Identify which cell holds the provided text, then report its (x, y) central coordinate. 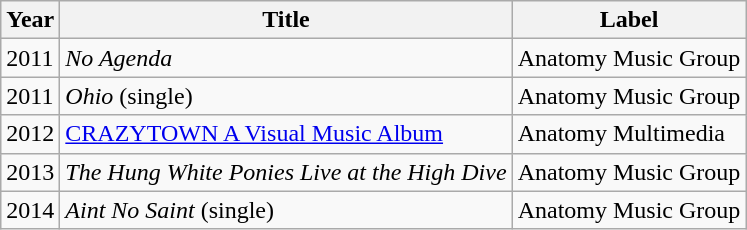
No Agenda (286, 58)
Ohio (single) (286, 96)
2012 (30, 134)
2013 (30, 172)
Year (30, 20)
Title (286, 20)
The Hung White Ponies Live at the High Dive (286, 172)
CRAZYTOWN A Visual Music Album (286, 134)
Aint No Saint (single) (286, 210)
Label (629, 20)
2014 (30, 210)
Anatomy Multimedia (629, 134)
